Provide the (X, Y) coordinate of the cell's center where the given text is located.  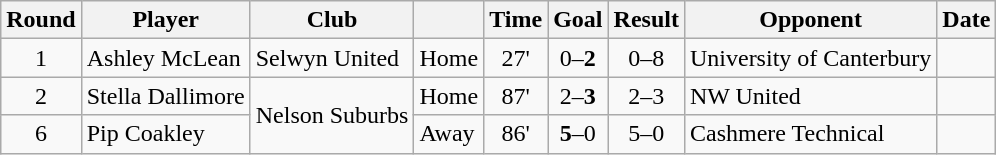
0–2 (578, 58)
Selwyn United (332, 58)
Opponent (810, 20)
Time (516, 20)
Stella Dallimore (166, 96)
Away (449, 134)
2 (41, 96)
Date (966, 20)
Player (166, 20)
6 (41, 134)
Ashley McLean (166, 58)
University of Canterbury (810, 58)
Goal (578, 20)
27' (516, 58)
Pip Coakley (166, 134)
Nelson Suburbs (332, 115)
Result (646, 20)
1 (41, 58)
Cashmere Technical (810, 134)
86' (516, 134)
0–8 (646, 58)
NW United (810, 96)
Club (332, 20)
Round (41, 20)
87' (516, 96)
